Pinpoint the cell where the given text exists, returning its (X, Y) midpoint coordinate. 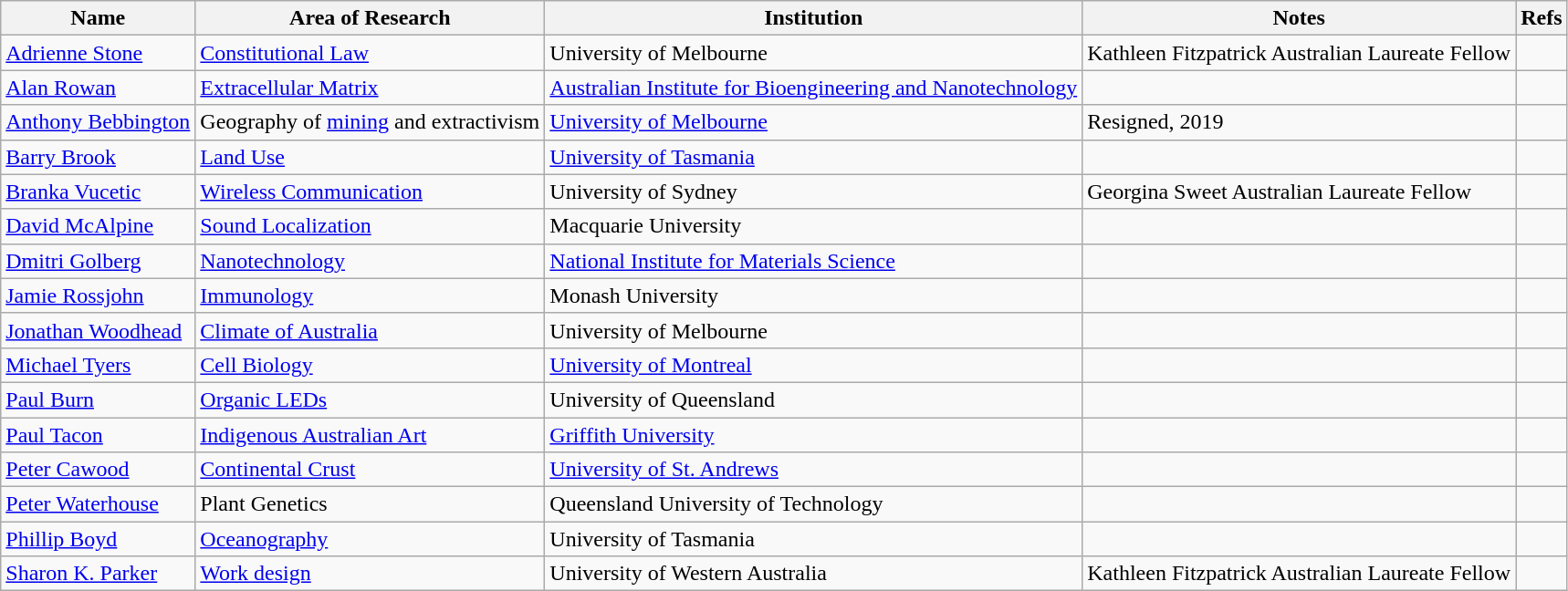
Paul Burn (99, 399)
University of Montreal (814, 365)
Queensland University of Technology (814, 504)
Climate of Australia (371, 330)
Name (99, 18)
Indigenous Australian Art (371, 435)
Area of Research (371, 18)
Adrienne Stone (99, 53)
Continental Crust (371, 470)
Sharon K. Parker (99, 574)
Macquarie University (814, 226)
Griffith University (814, 435)
Wireless Communication (371, 192)
Alan Rowan (99, 88)
University of Queensland (814, 399)
Sound Localization (371, 226)
Peter Waterhouse (99, 504)
Land Use (371, 157)
Nanotechnology (371, 261)
Peter Cawood (99, 470)
David McAlpine (99, 226)
Constitutional Law (371, 53)
Resigned, 2019 (1300, 122)
University of St. Andrews (814, 470)
Plant Genetics (371, 504)
Oceanography (371, 539)
Dmitri Golberg (99, 261)
Immunology (371, 295)
National Institute for Materials Science (814, 261)
Anthony Bebbington (99, 122)
Paul Tacon (99, 435)
Jonathan Woodhead (99, 330)
Work design (371, 574)
Branka Vucetic (99, 192)
Phillip Boyd (99, 539)
Cell Biology (371, 365)
Georgina Sweet Australian Laureate Fellow (1300, 192)
Barry Brook (99, 157)
Extracellular Matrix (371, 88)
Institution (814, 18)
Notes (1300, 18)
Jamie Rossjohn (99, 295)
Refs (1542, 18)
Michael Tyers (99, 365)
Organic LEDs (371, 399)
Australian Institute for Bioengineering and Nanotechnology (814, 88)
Monash University (814, 295)
University of Western Australia (814, 574)
Geography of mining and extractivism (371, 122)
University of Sydney (814, 192)
